Pinpoint the cell where the given text exists, returning its [X, Y] midpoint coordinate. 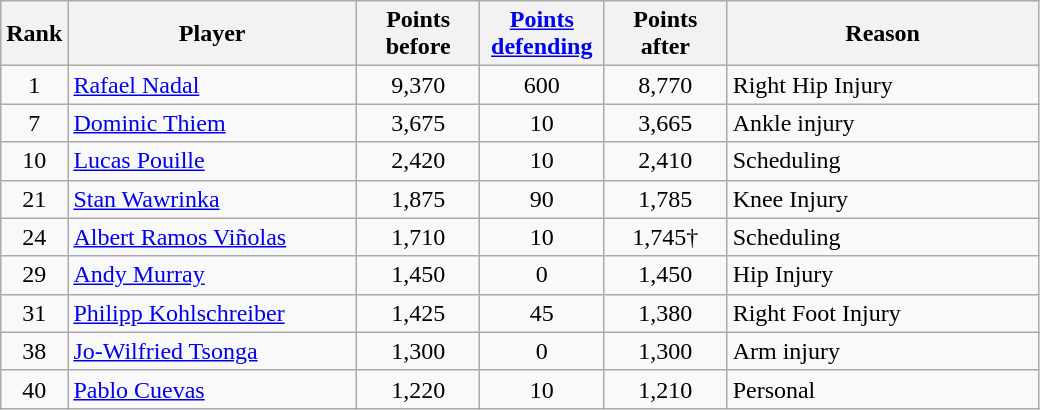
31 [34, 313]
Lucas Pouille [212, 161]
1,380 [666, 313]
1,785 [666, 199]
600 [542, 85]
Andy Murray [212, 275]
38 [34, 351]
Ankle injury [882, 123]
1,220 [418, 389]
Points defending [542, 34]
2,410 [666, 161]
1 [34, 85]
Hip Injury [882, 275]
Philipp Kohlschreiber [212, 313]
Albert Ramos Viñolas [212, 237]
7 [34, 123]
Right Foot Injury [882, 313]
Right Hip Injury [882, 85]
Jo-Wilfried Tsonga [212, 351]
Rafael Nadal [212, 85]
Pablo Cuevas [212, 389]
29 [34, 275]
1,210 [666, 389]
1,425 [418, 313]
Points before [418, 34]
45 [542, 313]
40 [34, 389]
Points after [666, 34]
9,370 [418, 85]
Knee Injury [882, 199]
24 [34, 237]
Rank [34, 34]
1,745† [666, 237]
2,420 [418, 161]
1,875 [418, 199]
3,675 [418, 123]
Player [212, 34]
8,770 [666, 85]
21 [34, 199]
Arm injury [882, 351]
1,710 [418, 237]
3,665 [666, 123]
Personal [882, 389]
90 [542, 199]
Dominic Thiem [212, 123]
Stan Wawrinka [212, 199]
Reason [882, 34]
